For the text-containing cell, return its midpoint in [x, y] coordinate format. 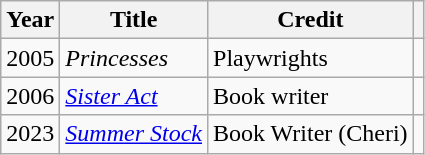
Credit [311, 20]
Book writer [311, 96]
2005 [30, 58]
Book Writer (Cheri) [311, 134]
Summer Stock [134, 134]
Year [30, 20]
Playwrights [311, 58]
Princesses [134, 58]
2006 [30, 96]
2023 [30, 134]
Title [134, 20]
Sister Act [134, 96]
